Identify which cell holds the provided text, then report its [x, y] central coordinate. 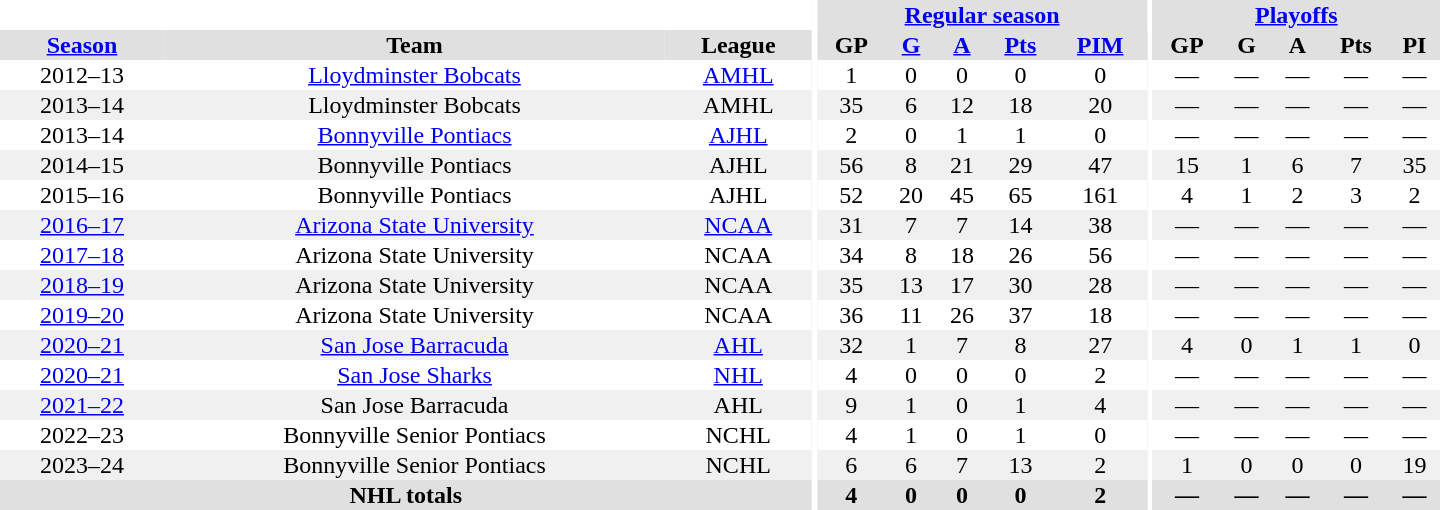
52 [851, 195]
15 [1187, 165]
21 [962, 165]
45 [962, 195]
Playoffs [1296, 15]
PI [1414, 45]
31 [851, 225]
2021–22 [82, 405]
17 [962, 285]
161 [1100, 195]
47 [1100, 165]
Team [414, 45]
34 [851, 255]
2012–13 [82, 75]
Season [82, 45]
37 [1020, 315]
2017–18 [82, 255]
9 [851, 405]
3 [1356, 195]
29 [1020, 165]
28 [1100, 285]
32 [851, 345]
Regular season [982, 15]
38 [1100, 225]
27 [1100, 345]
2016–17 [82, 225]
League [738, 45]
PIM [1100, 45]
11 [912, 315]
2015–16 [82, 195]
2014–15 [82, 165]
30 [1020, 285]
36 [851, 315]
19 [1414, 465]
2022–23 [82, 435]
NHL totals [406, 495]
2019–20 [82, 315]
2023–24 [82, 465]
12 [962, 105]
14 [1020, 225]
65 [1020, 195]
NHL [738, 375]
San Jose Sharks [414, 375]
2018–19 [82, 285]
